For the text-containing cell, return its midpoint in [X, Y] coordinate format. 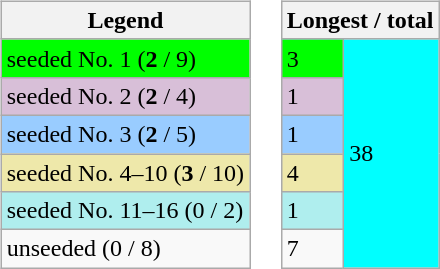
seeded No. 3 (2 / 5) [125, 134]
seeded No. 2 (2 / 4) [125, 96]
Longest / total [360, 20]
3 [312, 58]
38 [392, 153]
seeded No. 4–10 (3 / 10) [125, 173]
4 [312, 173]
7 [312, 249]
unseeded (0 / 8) [125, 249]
seeded No. 11–16 (0 / 2) [125, 211]
seeded No. 1 (2 / 9) [125, 58]
Legend [125, 20]
